Scan for the cell matching the given text and deliver its (x, y) coordinate at center. 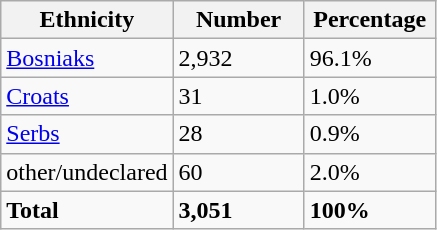
Total (87, 210)
3,051 (238, 210)
1.0% (370, 96)
60 (238, 172)
2,932 (238, 58)
0.9% (370, 134)
Number (238, 20)
100% (370, 210)
96.1% (370, 58)
Croats (87, 96)
Ethnicity (87, 20)
2.0% (370, 172)
31 (238, 96)
Percentage (370, 20)
28 (238, 134)
other/undeclared (87, 172)
Bosniaks (87, 58)
Serbs (87, 134)
